Find where the given text appears and provide that cell's center as (X, Y) coordinate. 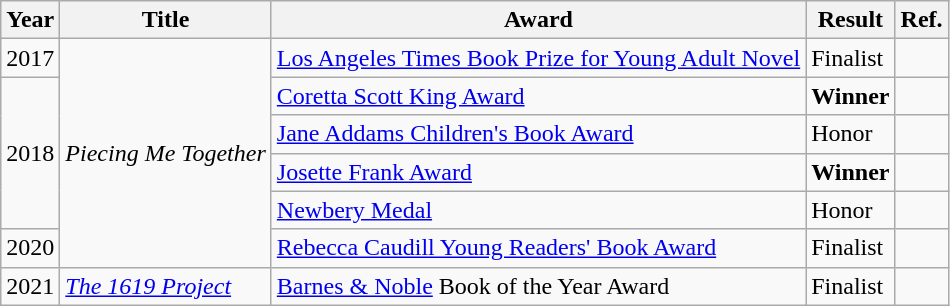
Rebecca Caudill Young Readers' Book Award (538, 248)
2021 (30, 286)
The 1619 Project (166, 286)
Piecing Me Together (166, 153)
2018 (30, 153)
2017 (30, 58)
Title (166, 20)
Jane Addams Children's Book Award (538, 134)
Los Angeles Times Book Prize for Young Adult Novel (538, 58)
Newbery Medal (538, 210)
Result (850, 20)
2020 (30, 248)
Award (538, 20)
Ref. (922, 20)
Barnes & Noble Book of the Year Award (538, 286)
Year (30, 20)
Coretta Scott King Award (538, 96)
Josette Frank Award (538, 172)
